Capture the cell that displays the provided text and extract its (X, Y) central coordinate. 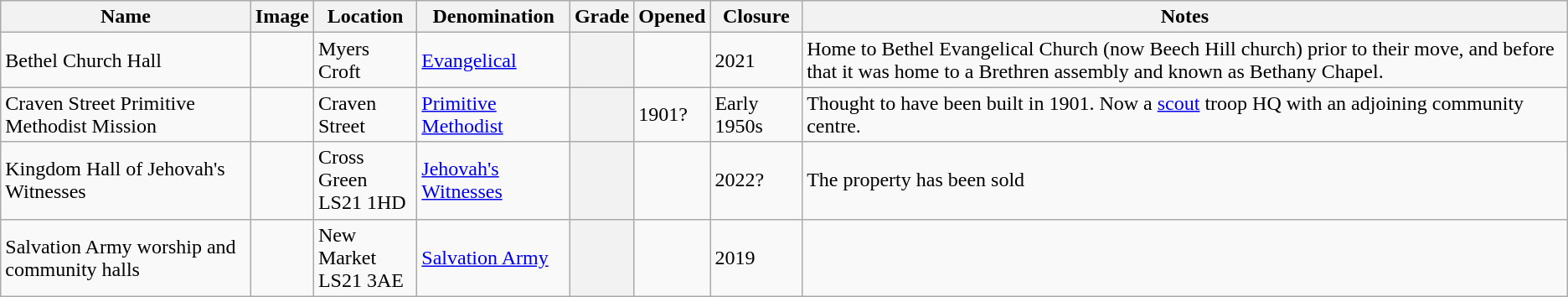
Myers Croft (365, 60)
Location (365, 17)
Cross GreenLS21 1HD (365, 180)
1901? (672, 114)
Grade (601, 17)
2022? (756, 180)
Closure (756, 17)
New MarketLS21 3AE (365, 258)
Kingdom Hall of Jehovah's Witnesses (126, 180)
Salvation Army worship and community halls (126, 258)
Jehovah's Witnesses (494, 180)
Evangelical (494, 60)
Image (281, 17)
2019 (756, 258)
Craven Street Primitive Methodist Mission (126, 114)
Notes (1185, 17)
Thought to have been built in 1901. Now a scout troop HQ with an adjoining community centre. (1185, 114)
Primitive Methodist (494, 114)
Denomination (494, 17)
Opened (672, 17)
Bethel Church Hall (126, 60)
The property has been sold (1185, 180)
Craven Street (365, 114)
2021 (756, 60)
Name (126, 17)
Early 1950s (756, 114)
Salvation Army (494, 258)
